From the cell containing the given text, extract its center point as (x, y) coordinate. 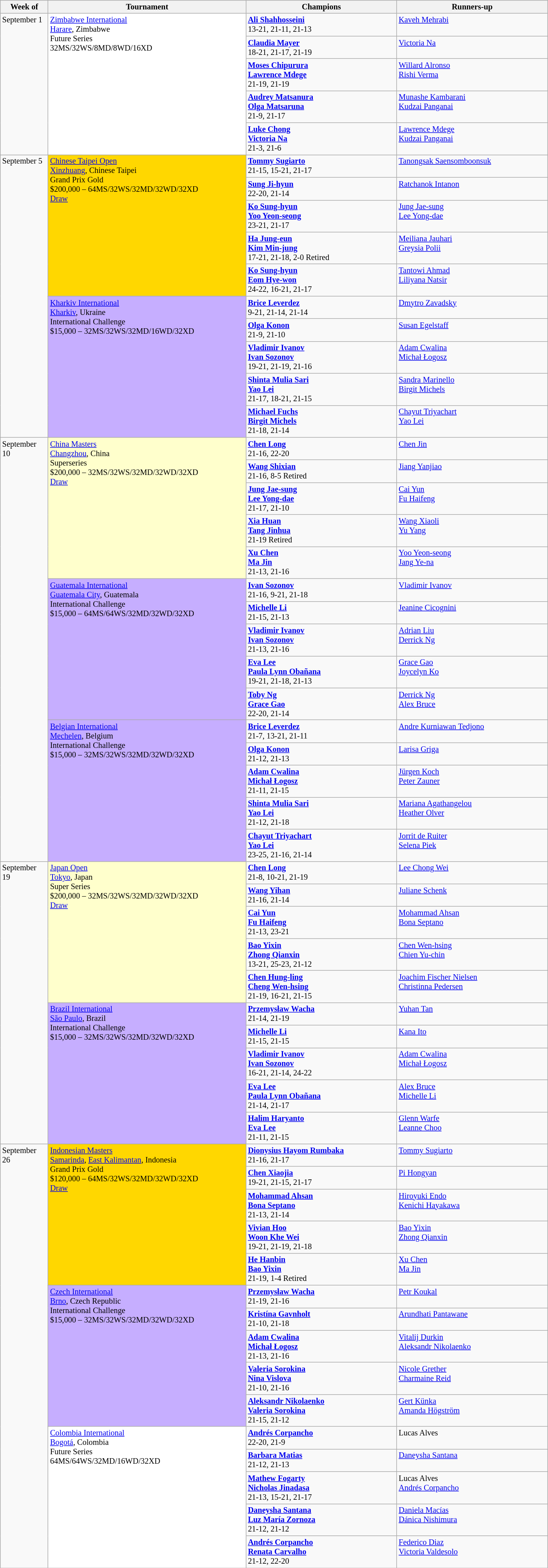
Kharkiv InternationalKharkiv, UkraineInternational Challenge$15,000 – 32MS/32WS/32MD/16WD/32XD (147, 367)
September 10 (24, 649)
Ratchanok Intanon (472, 189)
Xu Chen Ma Jin21-13, 21-16 (321, 562)
Ko Sung-hyun Eom Hye-won24-22, 16-21, 21-17 (321, 280)
Susan Egelstaff (472, 330)
Champions (321, 7)
Chen Long 21-8, 10-21, 21-19 (321, 873)
Arundhati Pantawane (472, 1319)
Wang Xiaoli Yu Yang (472, 531)
Nicole Grether Charmaine Reid (472, 1379)
Chen Wen-hsing Chien Yu-chin (472, 955)
Ivan Sozonov21-16, 9-21, 21-18 (321, 590)
Vladimir Ivanov Ivan Sozonov21-13, 21-16 (321, 640)
Chen Hung-ling Cheng Wen-hsing21-19, 16-21, 21-15 (321, 986)
Tournament (147, 7)
Daniela Macías Dánica Nishimura (472, 1520)
Olga Konon21-12, 21-13 (321, 754)
Tantowi Ahmad Liliyana Natsir (472, 280)
Przemysław Wacha21-19, 21-16 (321, 1297)
Mathew Fogarty Nicholas Jinadasa21-13, 15-21, 21-17 (321, 1488)
Alex Bruce Michelle Li (472, 1096)
Jung Jae-sung Lee Yong-dae (472, 216)
Jürgen Koch Peter Zauner (472, 781)
Adam Cwalina Michał Łogosz21-13, 21-16 (321, 1346)
Pi Hongyan (472, 1178)
September 19 (24, 1002)
Przemysław Wacha21-14, 21-19 (321, 1014)
Chayut Triyachart Yao Lei (472, 421)
Shinta Mulia Sari Yao Lei21-12, 21-18 (321, 813)
Vivian Hoo Woon Khe Wei19-21, 21-19, 21-18 (321, 1237)
Larisa Griga (472, 754)
Michelle Li21-15, 21-15 (321, 1037)
Chinese Taipei OpenXinzhuang, Chinese TaipeiGrand Prix Gold$200,000 – 64MS/32WS/32MD/32WD/32XDDraw (147, 225)
Indonesian MastersSamarinda, East Kalimantan, IndonesiaGrand Prix Gold$120,000 – 64MS/32WS/32MD/32WD/32XDDraw (147, 1214)
Lucas Alves Andrés Corpancho (472, 1488)
Halim Haryanto Eva Lee21-11, 21-15 (321, 1128)
Dionysius Hayom Rumbaka21-16, 21-17 (321, 1155)
Hiroyuki Endo Kenichi Hayakawa (472, 1205)
Japan OpenTokyo, JapanSuper Series$200,000 – 32MS/32WS/32MD/32WD/32XDDraw (147, 932)
Tommy Sugiarto21-15, 15-21, 21-17 (321, 166)
Adrian Liu Derrick Ng (472, 640)
Runners-up (472, 7)
Barbara Matias21-12, 21-13 (321, 1460)
Mohammad Ahsan Bona Septano (472, 922)
Joachim Fischer Nielsen Christinna Pedersen (472, 986)
Jiang Yanjiao (472, 471)
Chayut Triyachart Yao Lei23-25, 21-16, 21-14 (321, 845)
Ha Jung-eun Kim Min-jung17-21, 21-18, 2-0 Retired (321, 248)
Lucas Alves (472, 1438)
Week of (24, 7)
Brice Leverdez21-7, 13-21, 21-11 (321, 731)
Meiliana Jauhari Greysia Polii (472, 248)
Chen Long21-16, 22-20 (321, 449)
Chen Jin (472, 449)
Daneysha Santana (472, 1460)
Cai Yun Fu Haifeng (472, 498)
Cai Yun Fu Haifeng21-13, 23-21 (321, 922)
Federico Diaz Victoria Valdesolo (472, 1552)
Olga Konon21-9, 21-10 (321, 330)
Colombia InternationalBogotá, ColombiaFuture Series64MS/64WS/32MD/16WD/32XD (147, 1497)
Eva Lee Paula Lynn Obañana21-14, 21-17 (321, 1096)
Tommy Sugiarto (472, 1155)
Audrey Matsanura Olga Matsaruna21-9, 21-17 (321, 107)
Bao Yixin Zhong Qianxin13-21, 25-23, 21-12 (321, 955)
September 1 (24, 84)
Michael Fuchs Birgit Michels21-18, 21-14 (321, 421)
Wang Shixian21-16, 8-5 Retired (321, 471)
Willard Alronso Rishi Verma (472, 75)
Vladimir Ivanov (472, 590)
Xia Huan Tang Jinhua21-19 Retired (321, 531)
Ko Sung-hyun Yoo Yeon-seong23-21, 21-17 (321, 216)
Glenn Warfe Leanne Choo (472, 1128)
Dmytro Zavadsky (472, 307)
Jeanine Cicognini (472, 613)
Bao Yixin Zhong Qianxin (472, 1237)
Xu Chen Ma Jin (472, 1269)
Zimbabwe InternationalHarare, ZimbabweFuture Series32MS/32WS/8MD/8WD/16XD (147, 84)
Munashe Kambarani Kudzai Panganai (472, 107)
Wang Yihan21-16, 21-14 (321, 895)
Kristína Gavnholt21-10, 21-18 (321, 1319)
Andrés Corpancho22-20, 21-9 (321, 1438)
Chen Xiaojia19-21, 21-15, 21-17 (321, 1178)
Eva Lee Paula Lynn Obañana19-21, 21-18, 21-13 (321, 672)
Vladimir Ivanov Ivan Sozonov19-21, 21-19, 21-16 (321, 357)
Petr Koukal (472, 1297)
Jorrit de Ruiter Selena Piek (472, 845)
Andre Kurniawan Tedjono (472, 731)
Gert Künka Amanda Högström (472, 1410)
Sung Ji-hyun22-20, 21-14 (321, 189)
Belgian InternationalMechelen, BelgiumInternational Challenge$15,000 – 32MS/32WS/32MD/32WD/32XD (147, 790)
Moses Chipurura Lawrence Mdege21-19, 21-19 (321, 75)
September 5 (24, 296)
Claudia Mayer18-21, 21-17, 21-19 (321, 47)
Aleksandr Nikolaenko Valeria Sorokina21-15, 21-12 (321, 1410)
September 26 (24, 1355)
Brazil InternationalSão Paulo, BrazilInternational Challenge$15,000 – 32MS/32WS/32MD/32WD/32XD (147, 1073)
Valeria Sorokina Nina Vislova21-10, 21-16 (321, 1379)
Brice Leverdez9-21, 21-14, 21-14 (321, 307)
Kaveh Mehrabi (472, 25)
He Hanbin Bao Yixin21-19, 1-4 Retired (321, 1269)
Tanongsak Saensomboonsuk (472, 166)
Derrick Ng Alex Bruce (472, 704)
Luke Chong Victoria Na21-3, 21-6 (321, 139)
Vitalij Durkin Aleksandr Nikolaenko (472, 1346)
China MastersChangzhou, ChinaSuperseries$200,000 – 32MS/32WS/32MD/32WD/32XDDraw (147, 508)
Yoo Yeon-seong Jang Ye-na (472, 562)
Michelle Li21-15, 21-13 (321, 613)
Daneysha Santana Luz María Zornoza21-12, 21-12 (321, 1520)
Jung Jae-sung Lee Yong-dae21-17, 21-10 (321, 498)
Shinta Mulia Sari Yao Lei21-17, 18-21, 21-15 (321, 389)
Guatemala InternationalGuatemala City, GuatemalaInternational Challenge$15,000 – 64MS/64WS/32MD/32WD/32XD (147, 649)
Mohammad Ahsan Bona Septano21-13, 21-14 (321, 1205)
Adam Cwalina Michał Łogosz21-11, 21-15 (321, 781)
Yuhan Tan (472, 1014)
Grace Gao Joycelyn Ko (472, 672)
Kana Ito (472, 1037)
Vladimir Ivanov Ivan Sozonov16-21, 21-14, 24-22 (321, 1064)
Mariana Agathangelou Heather Olver (472, 813)
Ali Shahhosseini13-21, 21-11, 21-13 (321, 25)
Sandra Marinello Birgit Michels (472, 389)
Victoria Na (472, 47)
Lee Chong Wei (472, 873)
Toby Ng Grace Gao22-20, 21-14 (321, 704)
Czech InternationalBrno, Czech RepublicInternational Challenge$15,000 – 32MS/32WS/32MD/32WD/32XD (147, 1356)
Andrés Corpancho Renata Carvalho21-12, 22-20 (321, 1552)
Juliane Schenk (472, 895)
Lawrence Mdege Kudzai Panganai (472, 139)
